Determine the (X, Y) coordinate at the center of the cell enclosing the given text.  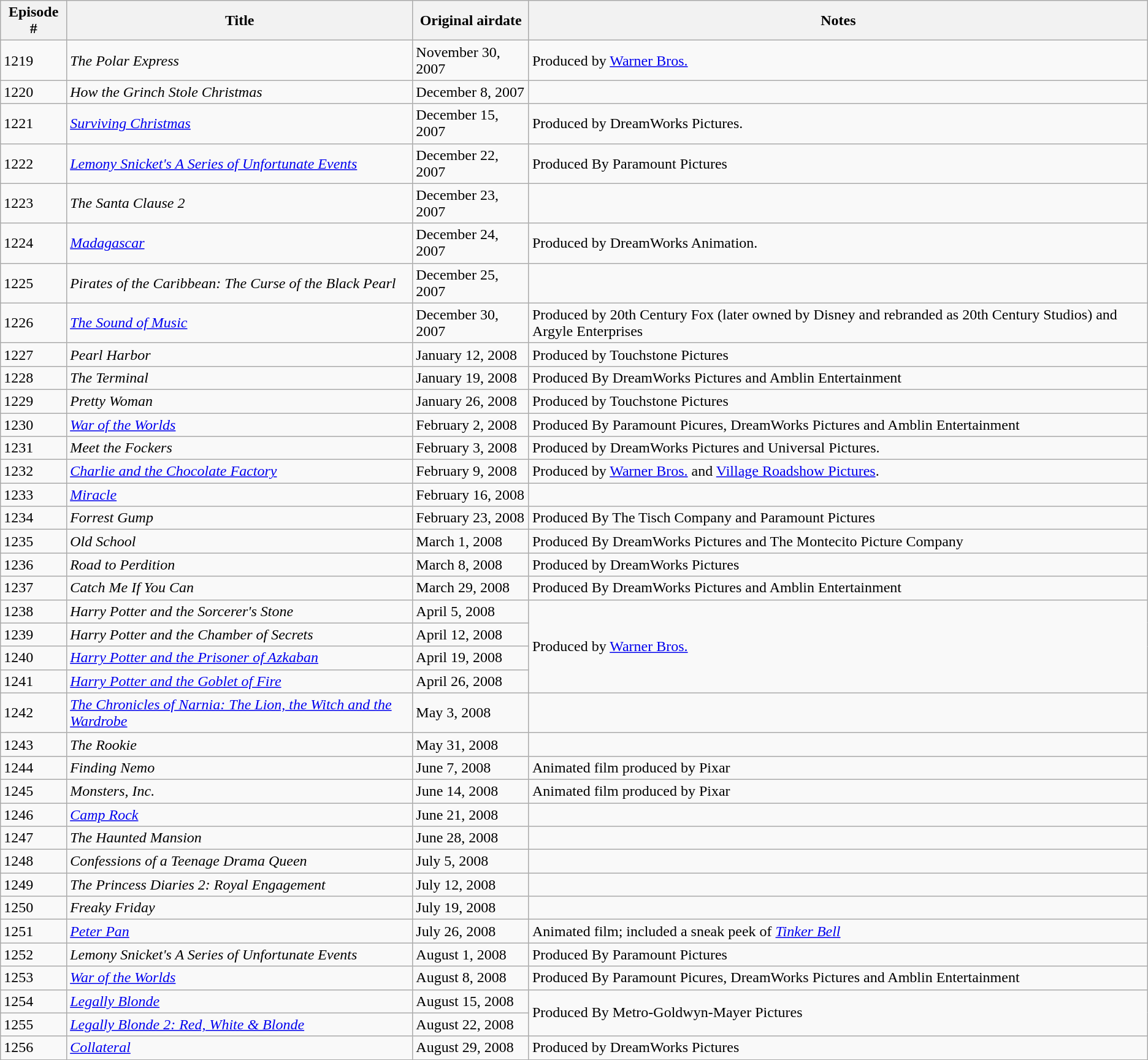
August 22, 2008 (471, 1024)
1227 (34, 354)
December 24, 2007 (471, 243)
Produced by DreamWorks Animation. (838, 243)
Produced by DreamWorks Pictures and Universal Pictures. (838, 448)
Legally Blonde (240, 1001)
April 5, 2008 (471, 611)
1254 (34, 1001)
June 21, 2008 (471, 815)
January 26, 2008 (471, 401)
March 1, 2008 (471, 541)
Produced By DreamWorks Pictures and The Montecito Picture Company (838, 541)
1234 (34, 518)
The Sound of Music (240, 322)
1252 (34, 955)
1246 (34, 815)
Produced by 20th Century Fox (later owned by Disney and rebranded as 20th Century Studios) and Argyle Enterprises (838, 322)
1251 (34, 931)
April 12, 2008 (471, 635)
Produced by Warner Bros. and Village Roadshow Pictures. (838, 471)
May 3, 2008 (471, 712)
Madagascar (240, 243)
Confessions of a Teenage Drama Queen (240, 861)
1232 (34, 471)
1238 (34, 611)
February 2, 2008 (471, 425)
1228 (34, 378)
The Terminal (240, 378)
1226 (34, 322)
December 25, 2007 (471, 283)
July 19, 2008 (471, 908)
Harry Potter and the Prisoner of Azkaban (240, 658)
June 28, 2008 (471, 838)
1231 (34, 448)
February 16, 2008 (471, 495)
April 19, 2008 (471, 658)
March 8, 2008 (471, 565)
Pirates of the Caribbean: The Curse of the Black Pearl (240, 283)
June 7, 2008 (471, 768)
The Rookie (240, 744)
December 8, 2007 (471, 92)
Produced By The Tisch Company and Paramount Pictures (838, 518)
Notes (838, 21)
December 23, 2007 (471, 204)
Produced by DreamWorks Pictures. (838, 124)
August 8, 2008 (471, 978)
1237 (34, 588)
The Princess Diaries 2: Royal Engagement (240, 885)
Old School (240, 541)
Forrest Gump (240, 518)
Meet the Fockers (240, 448)
1247 (34, 838)
July 12, 2008 (471, 885)
1223 (34, 204)
1222 (34, 163)
1244 (34, 768)
The Polar Express (240, 60)
Harry Potter and the Chamber of Secrets (240, 635)
December 15, 2007 (471, 124)
August 29, 2008 (471, 1048)
November 30, 2007 (471, 60)
August 1, 2008 (471, 955)
Legally Blonde 2: Red, White & Blonde (240, 1024)
1239 (34, 635)
1240 (34, 658)
The Chronicles of Narnia: The Lion, the Witch and the Wardrobe (240, 712)
Pearl Harbor (240, 354)
Charlie and the Chocolate Factory (240, 471)
1255 (34, 1024)
Harry Potter and the Goblet of Fire (240, 681)
June 14, 2008 (471, 791)
Original airdate (471, 21)
1242 (34, 712)
1241 (34, 681)
1219 (34, 60)
December 22, 2007 (471, 163)
Peter Pan (240, 931)
Harry Potter and the Sorcerer's Stone (240, 611)
The Santa Clause 2 (240, 204)
Surviving Christmas (240, 124)
April 26, 2008 (471, 681)
1225 (34, 283)
Title (240, 21)
1245 (34, 791)
1229 (34, 401)
1243 (34, 744)
August 15, 2008 (471, 1001)
Produced By Metro-Goldwyn-Mayer Pictures (838, 1013)
Monsters, Inc. (240, 791)
1235 (34, 541)
Collateral (240, 1048)
Freaky Friday (240, 908)
1253 (34, 978)
February 23, 2008 (471, 518)
January 12, 2008 (471, 354)
February 9, 2008 (471, 471)
Finding Nemo (240, 768)
1220 (34, 92)
The Haunted Mansion (240, 838)
1256 (34, 1048)
Pretty Woman (240, 401)
Road to Perdition (240, 565)
1249 (34, 885)
1236 (34, 565)
July 5, 2008 (471, 861)
March 29, 2008 (471, 588)
Camp Rock (240, 815)
December 30, 2007 (471, 322)
1230 (34, 425)
July 26, 2008 (471, 931)
Miracle (240, 495)
How the Grinch Stole Christmas (240, 92)
1233 (34, 495)
February 3, 2008 (471, 448)
1221 (34, 124)
Catch Me If You Can (240, 588)
Animated film; included a sneak peek of Tinker Bell (838, 931)
1224 (34, 243)
Episode # (34, 21)
May 31, 2008 (471, 744)
January 19, 2008 (471, 378)
1250 (34, 908)
1248 (34, 861)
